Extract the [X, Y] coordinate from the center of the cell holding the provided text.  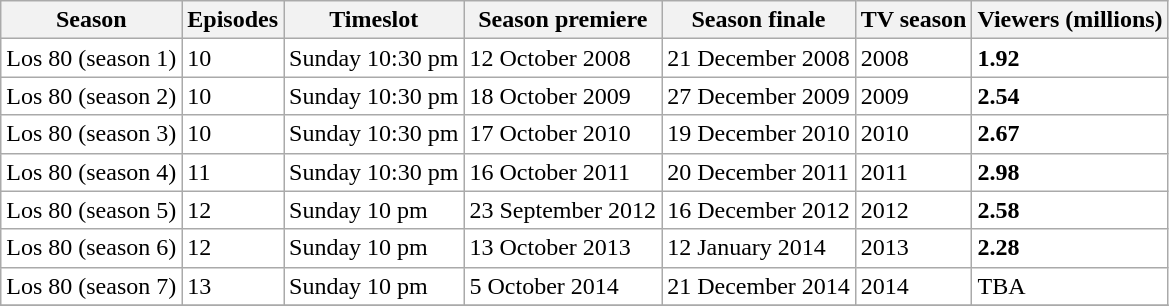
13 [233, 286]
2014 [914, 286]
18 October 2009 [563, 96]
Episodes [233, 20]
2.28 [1070, 248]
2010 [914, 134]
16 December 2012 [759, 210]
Los 80 (season 5) [92, 210]
Los 80 (season 3) [92, 134]
Los 80 (season 1) [92, 58]
2011 [914, 172]
2.58 [1070, 210]
2.98 [1070, 172]
Viewers (millions) [1070, 20]
Season [92, 20]
11 [233, 172]
2013 [914, 248]
2.67 [1070, 134]
1.92 [1070, 58]
5 October 2014 [563, 286]
2.54 [1070, 96]
Timeslot [374, 20]
2008 [914, 58]
Los 80 (season 6) [92, 248]
Season finale [759, 20]
19 December 2010 [759, 134]
13 October 2013 [563, 248]
2009 [914, 96]
16 October 2011 [563, 172]
23 September 2012 [563, 210]
Los 80 (season 7) [92, 286]
Season premiere [563, 20]
12 October 2008 [563, 58]
TV season [914, 20]
2012 [914, 210]
17 October 2010 [563, 134]
Los 80 (season 4) [92, 172]
12 January 2014 [759, 248]
Los 80 (season 2) [92, 96]
20 December 2011 [759, 172]
27 December 2009 [759, 96]
21 December 2008 [759, 58]
21 December 2014 [759, 286]
TBA [1070, 286]
